Locate the cell with the specified text and output its (X, Y) center coordinate. 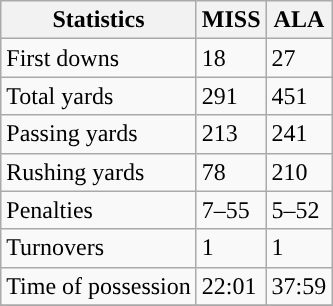
18 (231, 58)
First downs (99, 58)
241 (299, 134)
22:01 (231, 286)
Rushing yards (99, 172)
213 (231, 134)
Turnovers (99, 248)
27 (299, 58)
451 (299, 96)
5–52 (299, 210)
Penalties (99, 210)
Statistics (99, 20)
78 (231, 172)
Time of possession (99, 286)
Passing yards (99, 134)
ALA (299, 20)
291 (231, 96)
Total yards (99, 96)
210 (299, 172)
37:59 (299, 286)
7–55 (231, 210)
MISS (231, 20)
